Identify which cell holds the provided text, then report its (x, y) central coordinate. 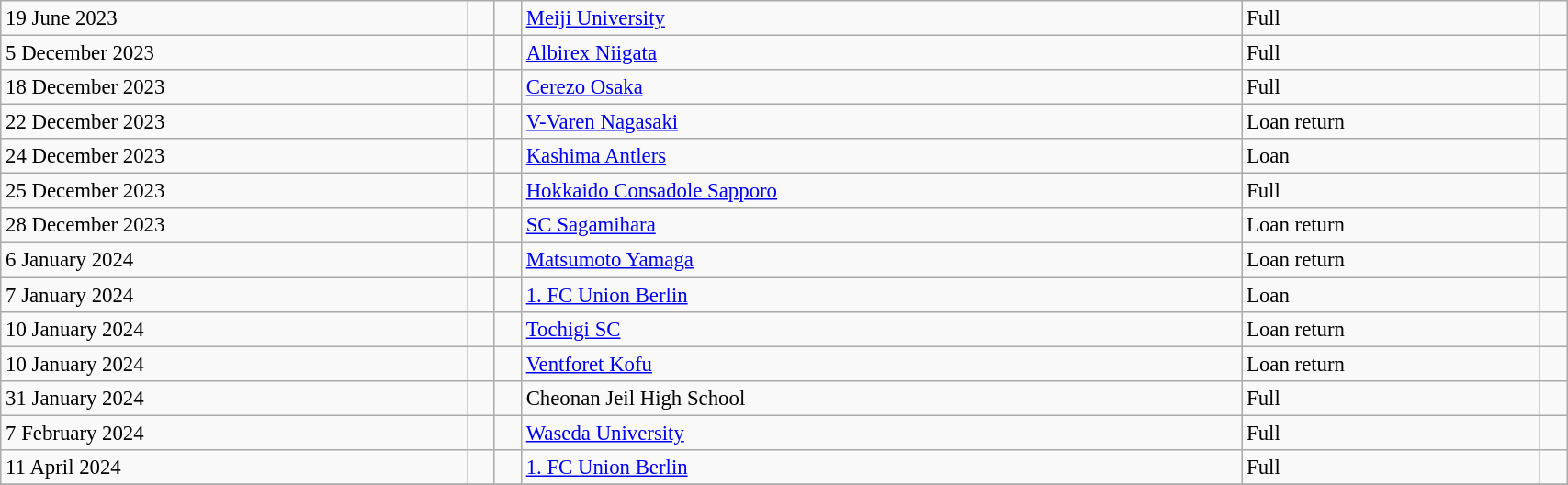
31 January 2024 (234, 398)
Cerezo Osaka (881, 87)
24 December 2023 (234, 156)
28 December 2023 (234, 225)
5 December 2023 (234, 53)
6 January 2024 (234, 260)
Meiji University (881, 18)
Kashima Antlers (881, 156)
Cheonan Jeil High School (881, 398)
Hokkaido Consadole Sapporo (881, 191)
25 December 2023 (234, 191)
Albirex Niigata (881, 53)
Waseda University (881, 433)
7 February 2024 (234, 433)
22 December 2023 (234, 122)
V-Varen Nagasaki (881, 122)
Matsumoto Yamaga (881, 260)
19 June 2023 (234, 18)
11 April 2024 (234, 468)
18 December 2023 (234, 87)
SC Sagamihara (881, 225)
Tochigi SC (881, 329)
Ventforet Kofu (881, 364)
7 January 2024 (234, 295)
